Find where the given text appears and provide that cell's center as (X, Y) coordinate. 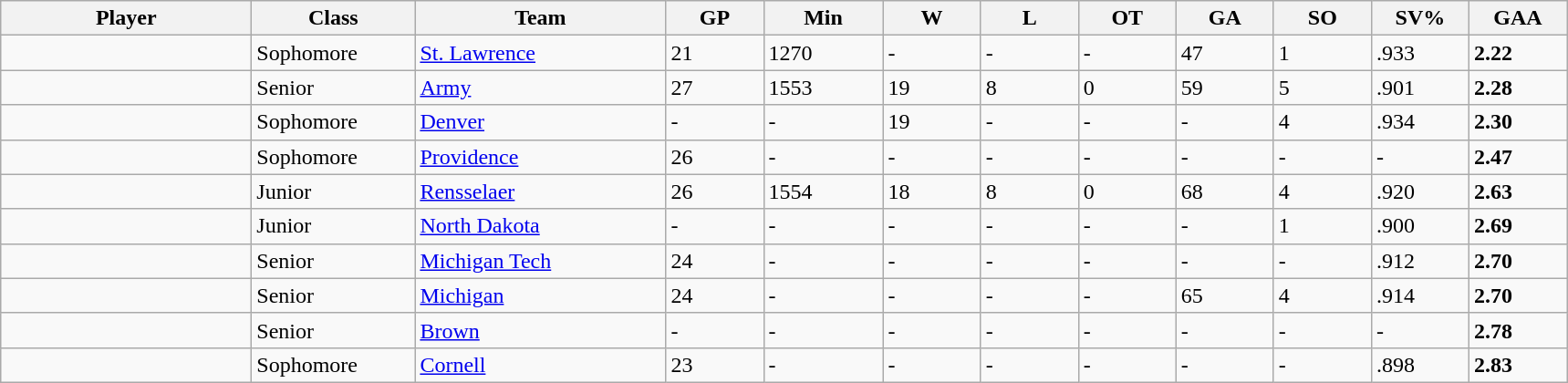
Army (540, 88)
.920 (1419, 191)
GP (715, 18)
2.22 (1518, 53)
St. Lawrence (540, 53)
Team (540, 18)
GA (1224, 18)
SV% (1419, 18)
Providence (540, 157)
1553 (823, 88)
2.83 (1518, 365)
2.28 (1518, 88)
21 (715, 53)
2.30 (1518, 122)
.934 (1419, 122)
Rensselaer (540, 191)
.898 (1419, 365)
Michigan (540, 295)
OT (1127, 18)
.901 (1419, 88)
.933 (1419, 53)
18 (932, 191)
Brown (540, 330)
Min (823, 18)
68 (1224, 191)
65 (1224, 295)
Player (126, 18)
.912 (1419, 261)
Cornell (540, 365)
L (1029, 18)
47 (1224, 53)
SO (1323, 18)
2.63 (1518, 191)
23 (715, 365)
North Dakota (540, 226)
2.78 (1518, 330)
27 (715, 88)
W (932, 18)
59 (1224, 88)
1554 (823, 191)
GAA (1518, 18)
2.47 (1518, 157)
Class (334, 18)
.900 (1419, 226)
.914 (1419, 295)
1270 (823, 53)
Denver (540, 122)
Michigan Tech (540, 261)
2.69 (1518, 226)
5 (1323, 88)
